Return (x, y) of the center of cell containing provided text 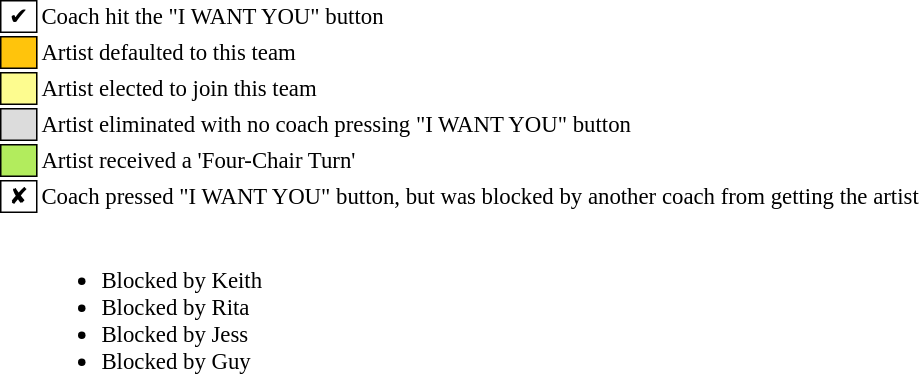
✘ (18, 196)
✔ (18, 16)
